Return [x, y] of the center of cell containing provided text 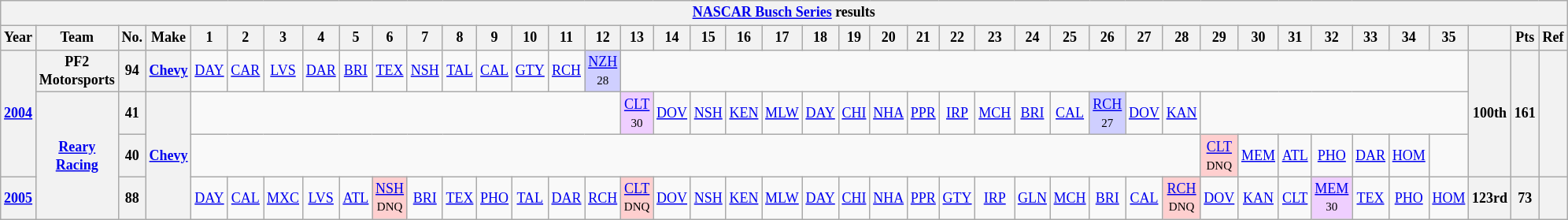
31 [1295, 38]
24 [1033, 38]
6 [390, 38]
13 [638, 38]
14 [672, 38]
2004 [19, 114]
PF2 Motorsports [77, 71]
1 [209, 38]
Year [19, 38]
No. [132, 38]
Reary Racing [77, 156]
Pts [1525, 38]
2 [246, 38]
MXC [283, 198]
Team [77, 38]
RCHDNQ [1182, 198]
32 [1332, 38]
94 [132, 71]
7 [425, 38]
NASCAR Busch Series results [784, 13]
21 [923, 38]
123rd [1490, 198]
30 [1259, 38]
11 [567, 38]
12 [603, 38]
NZH28 [603, 71]
NSHDNQ [390, 198]
3 [283, 38]
41 [132, 114]
20 [889, 38]
5 [356, 38]
8 [460, 38]
25 [1070, 38]
Make [168, 38]
88 [132, 198]
161 [1525, 114]
27 [1145, 38]
73 [1525, 198]
15 [708, 38]
26 [1108, 38]
34 [1409, 38]
2005 [19, 198]
23 [995, 38]
100th [1490, 114]
17 [782, 38]
9 [494, 38]
CAR [246, 71]
18 [820, 38]
Ref [1553, 38]
35 [1448, 38]
MEM30 [1332, 198]
RCH27 [1108, 114]
33 [1371, 38]
CLT [1295, 198]
29 [1219, 38]
19 [854, 38]
4 [321, 38]
16 [744, 38]
CLT30 [638, 114]
40 [132, 155]
GLN [1033, 198]
10 [530, 38]
MEM [1259, 155]
28 [1182, 38]
22 [957, 38]
